For the text-containing cell, return its midpoint in (x, y) coordinate format. 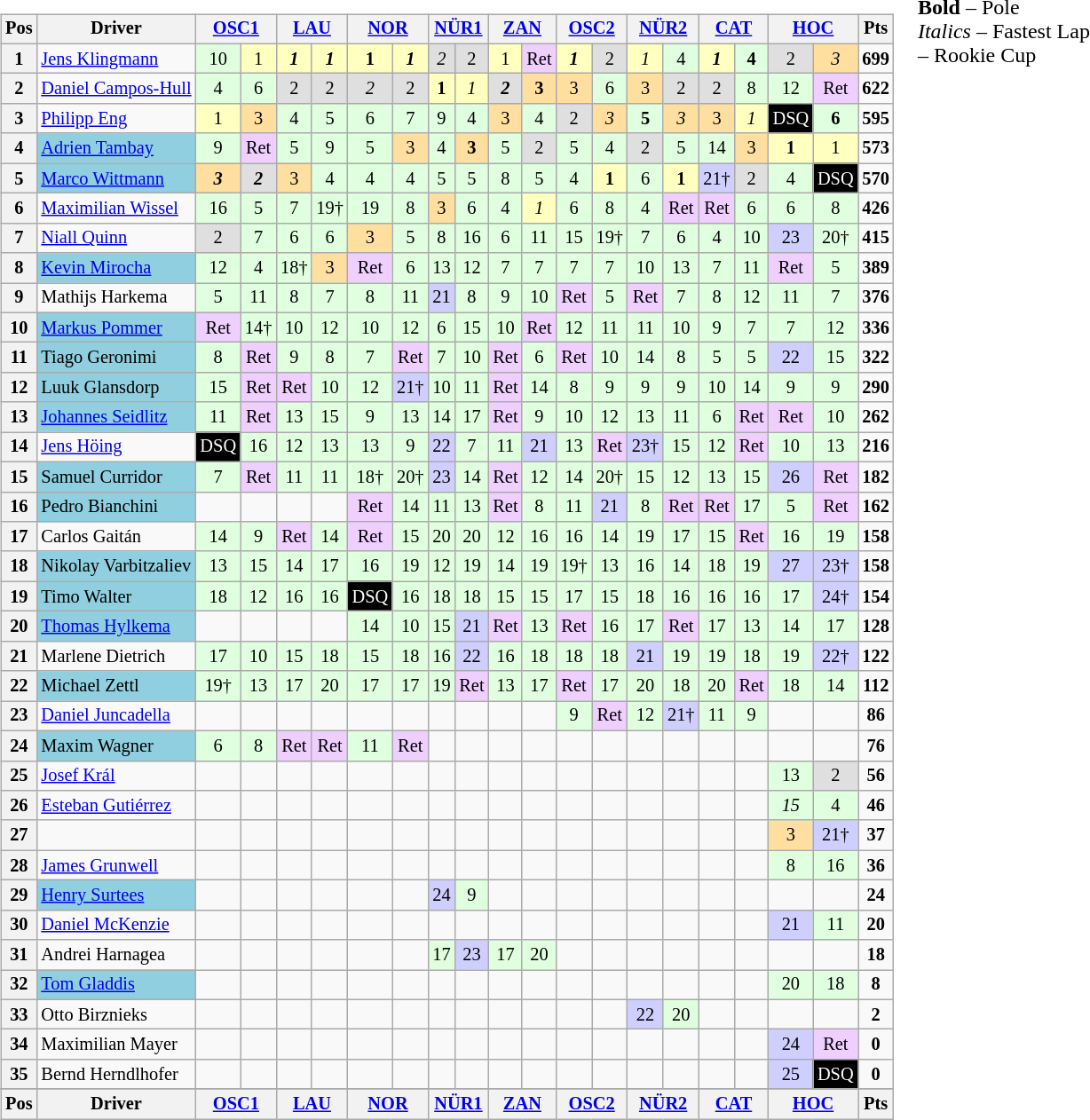
322 (876, 358)
Pedro Bianchini (115, 507)
Bernd Herndlhofer (115, 1075)
Markus Pommer (115, 327)
376 (876, 298)
29 (19, 895)
Adrien Tambay (115, 148)
James Grunwell (115, 865)
389 (876, 268)
262 (876, 417)
415 (876, 238)
86 (876, 716)
22† (835, 656)
573 (876, 148)
290 (876, 388)
56 (876, 776)
Tiago Geronimi (115, 358)
112 (876, 686)
Nikolay Varbitzaliev (115, 566)
Samuel Curridor (115, 477)
128 (876, 627)
Thomas Hylkema (115, 627)
154 (876, 596)
31 (19, 955)
Josef Král (115, 776)
Daniel Juncadella (115, 716)
Maximilian Mayer (115, 1045)
Marco Wittmann (115, 178)
Daniel McKenzie (115, 925)
Niall Quinn (115, 238)
Carlos Gaitán (115, 537)
Jens Klingmann (115, 59)
162 (876, 507)
Mathijs Harkema (115, 298)
Maximilian Wissel (115, 209)
76 (876, 745)
622 (876, 89)
595 (876, 119)
Otto Birznieks (115, 1014)
34 (19, 1045)
Philipp Eng (115, 119)
Tom Gladdis (115, 985)
Michael Zettl (115, 686)
122 (876, 656)
182 (876, 477)
28 (19, 865)
Andrei Harnagea (115, 955)
Johannes Seidlitz (115, 417)
Luuk Glansdorp (115, 388)
216 (876, 447)
Marlene Dietrich (115, 656)
14† (258, 327)
Timo Walter (115, 596)
33 (19, 1014)
Esteban Gutiérrez (115, 806)
30 (19, 925)
Daniel Campos-Hull (115, 89)
Kevin Mirocha (115, 268)
24† (835, 596)
570 (876, 178)
36 (876, 865)
Henry Surtees (115, 895)
699 (876, 59)
46 (876, 806)
35 (19, 1075)
336 (876, 327)
426 (876, 209)
37 (876, 835)
32 (19, 985)
Jens Höing (115, 447)
Maxim Wagner (115, 745)
